Locate the cell with the specified text and output its (X, Y) center coordinate. 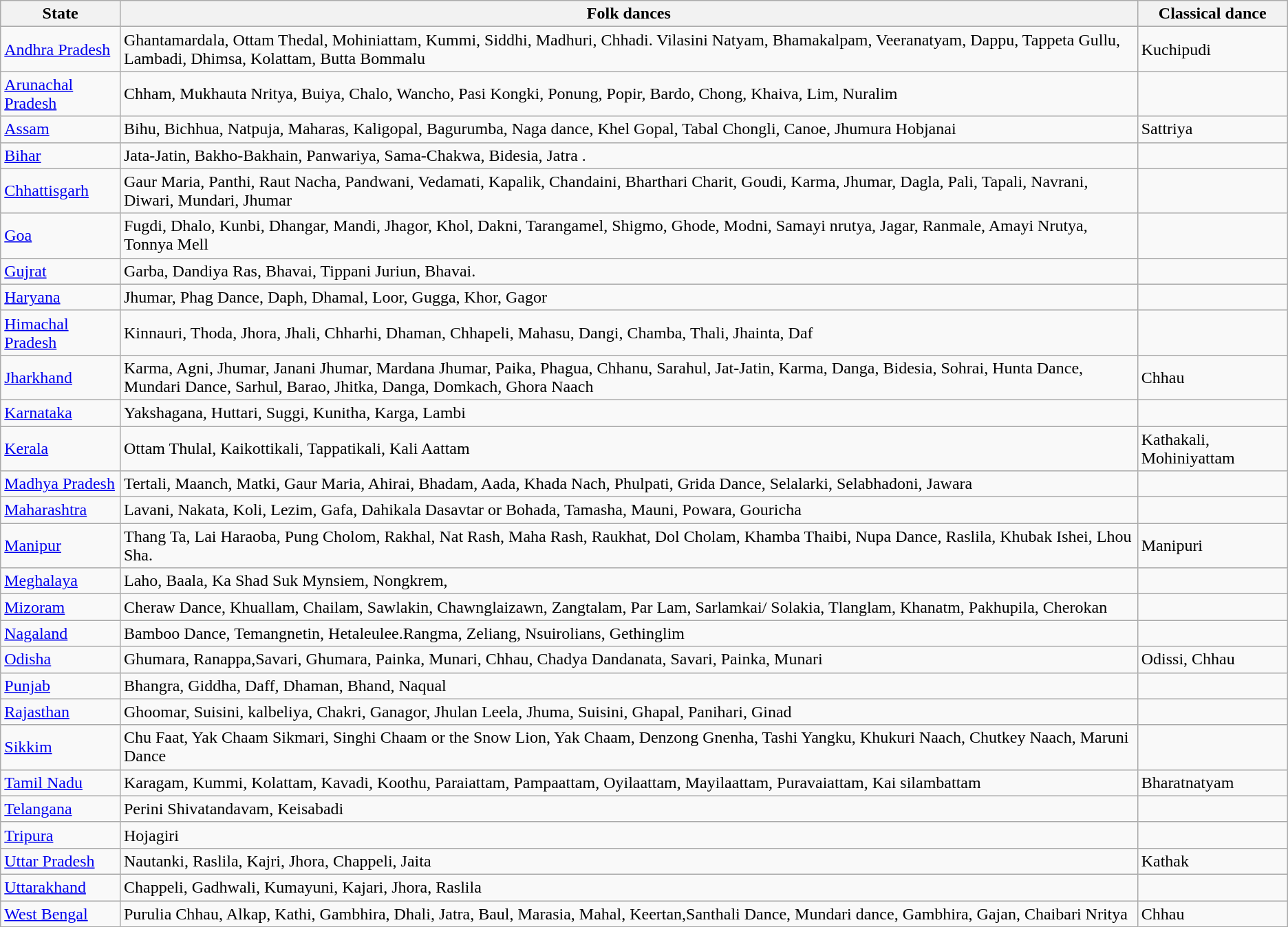
Tamil Nadu (61, 783)
Mizoram (61, 607)
Purulia Chhau, Alkap, Kathi, Gambhira, Dhali, Jatra, Baul, Marasia, Mahal, Keertan,Santhali Dance, Mundari dance, Gambhira, Gajan, Chaibari Nritya (629, 914)
Arunachal Pradesh (61, 94)
Telangana (61, 809)
Chhattisgarh (61, 191)
Manipuri (1212, 546)
Chappeli, Gadhwali, Kumayuni, Kajari, Jhora, Raslila (629, 887)
Fugdi, Dhalo, Kunbi, Dhangar, Mandi, Jhagor, Khol, Dakni, Tarangamel, Shigmo, Ghode, Modni, Samayi nrutya, Jagar, Ranmale, Amayi Nrutya, Tonnya Mell (629, 235)
Jata-Jatin, Bakho-Bakhain, Panwariya, Sama-Chakwa, Bidesia, Jatra . (629, 155)
Hojagiri (629, 835)
Lavani, Nakata, Koli, Lezim, Gafa, Dahikala Dasavtar or Bohada, Tamasha, Mauni, Powara, Gouricha (629, 510)
Karnataka (61, 413)
West Bengal (61, 914)
Bihar (61, 155)
Haryana (61, 297)
Uttar Pradesh (61, 861)
Rajasthan (61, 712)
Jhumar, Phag Dance, Daph, Dhamal, Loor, Gugga, Khor, Gagor (629, 297)
Manipur (61, 546)
Bhangra, Giddha, Daff, Dhaman, Bhand, Naqual (629, 686)
Nagaland (61, 633)
Kathak (1212, 861)
Chham, Mukhauta Nritya, Buiya, Chalo, Wancho, Pasi Kongki, Ponung, Popir, Bardo, Chong, Khaiva, Lim, Nuralim (629, 94)
Punjab (61, 686)
Uttarakhand (61, 887)
Tripura (61, 835)
Jharkhand (61, 377)
Andhra Pradesh (61, 50)
Kinnauri, Thoda, Jhora, Jhali, Chharhi, Dhaman, Chhapeli, Mahasu, Dangi, Chamba, Thali, Jhainta, Daf (629, 333)
Odisha (61, 659)
Goa (61, 235)
Folk dances (629, 14)
Sikkim (61, 747)
Assam (61, 129)
Perini Shivatandavam, Keisabadi (629, 809)
Himachal Pradesh (61, 333)
Sattriya (1212, 129)
Ghumara, Ranappa,Savari, Ghumara, Painka, Munari, Chhau, Chadya Dandanata, Savari, Painka, Munari (629, 659)
Maharashtra (61, 510)
Odissi, Chhau (1212, 659)
Classical dance (1212, 14)
Nautanki, Raslila, Kajri, Jhora, Chappeli, Jaita (629, 861)
Madhya Pradesh (61, 484)
Tertali, Maanch, Matki, Gaur Maria, Ahirai, Bhadam, Aada, Khada Nach, Phulpati, Grida Dance, Selalarki, Selabhadoni, Jawara (629, 484)
Chu Faat, Yak Chaam Sikmari, Singhi Chaam or the Snow Lion, Yak Chaam, Denzong Gnenha, Tashi Yangku, Khukuri Naach, Chutkey Naach, Maruni Dance (629, 747)
Ottam Thulal, Kaikottikali, Tappatikali, Kali Aattam (629, 448)
Bharatnatyam (1212, 783)
Bamboo Dance, Temangnetin, Hetaleulee.Rangma, Zeliang, Nsuirolians, Gethinglim (629, 633)
Kuchipudi (1212, 50)
Bihu, Bichhua, Natpuja, Maharas, Kaligopal, Bagurumba, Naga dance, Khel Gopal, Tabal Chongli, Canoe, Jhumura Hobjanai (629, 129)
Yakshagana, Huttari, Suggi, Kunitha, Karga, Lambi (629, 413)
Gujrat (61, 271)
Kerala (61, 448)
Garba, Dandiya Ras, Bhavai, Tippani Juriun, Bhavai. (629, 271)
Meghalaya (61, 581)
Kathakali, Mohiniyattam (1212, 448)
State (61, 14)
Ghoomar, Suisini, kalbeliya, Chakri, Ganagor, Jhulan Leela, Jhuma, Suisini, Ghapal, Panihari, Ginad (629, 712)
Cheraw Dance, Khuallam, Chailam, Sawlakin, Chawnglaizawn, Zangtalam, Par Lam, Sarlamkai/ Solakia, Tlanglam, Khanatm, Pakhupila, Cherokan (629, 607)
Laho, Baala, Ka Shad Suk Mynsiem, Nongkrem, (629, 581)
Thang Ta, Lai Haraoba, Pung Cholom, Rakhal, Nat Rash, Maha Rash, Raukhat, Dol Cholam, Khamba Thaibi, Nupa Dance, Raslila, Khubak Ishei, Lhou Sha. (629, 546)
Karagam, Kummi, Kolattam, Kavadi, Koothu, Paraiattam, Pampaattam, Oyilaattam, Mayilaattam, Puravaiattam, Kai silambattam (629, 783)
